Provide the (x, y) coordinate of the cell's center where the given text is located.  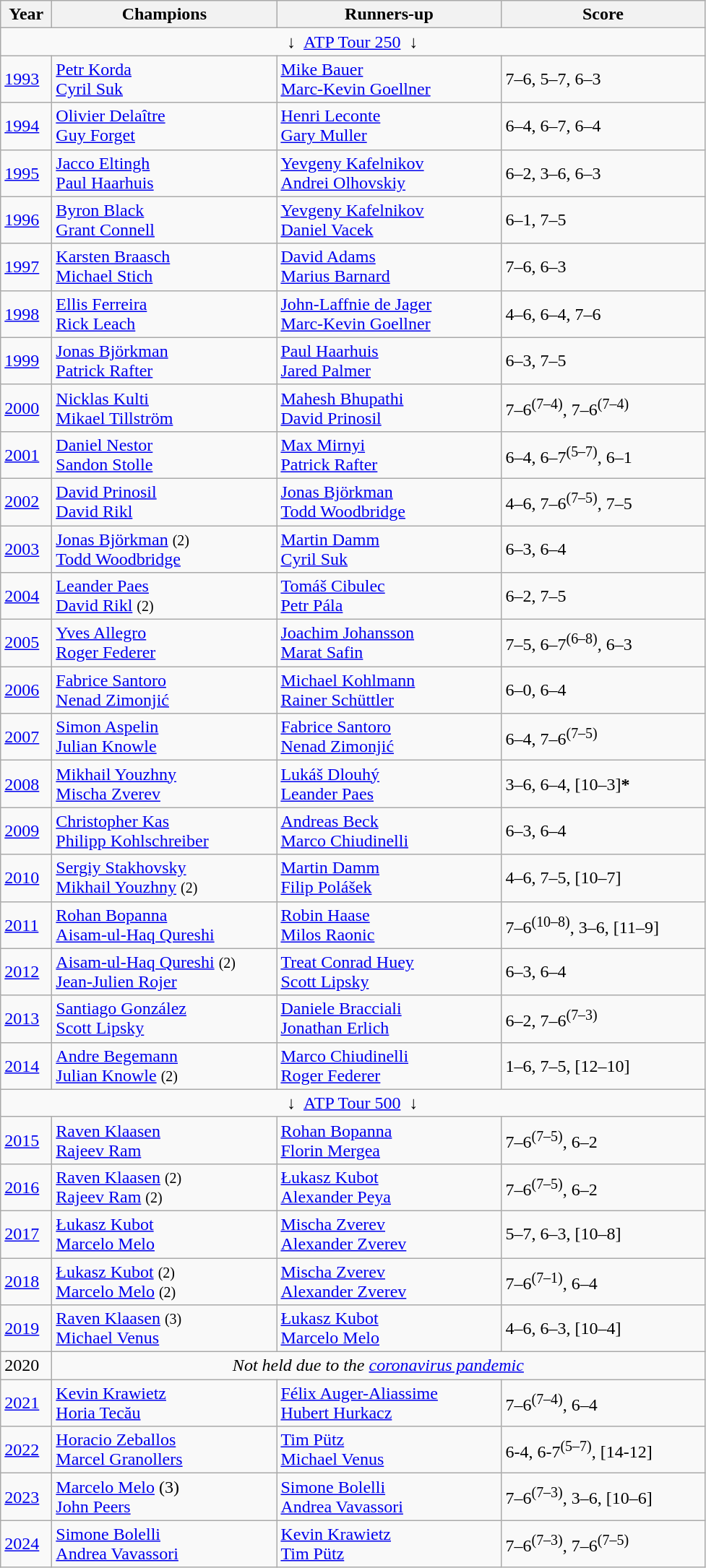
6-4, 6-7(5–7), [14-12] (603, 1450)
7–6(7–4), 6–4 (603, 1403)
Jonas Björkman (2) Todd Woodbridge (165, 549)
Christopher Kas Philipp Kohlschreiber (165, 831)
1–6, 7–5, [12–10] (603, 1066)
2001 (26, 455)
2011 (26, 924)
6–0, 6–4 (603, 690)
Jonas Björkman Todd Woodbridge (389, 501)
6–4, 7–6(7–5) (603, 737)
Martin Damm Cyril Suk (389, 549)
Kevin Krawietz Horia Tecău (165, 1403)
Daniel Nestor Sandon Stolle (165, 455)
2022 (26, 1450)
Simon Aspelin Julian Knowle (165, 737)
6–3, 7–5 (603, 361)
Rohan Bopanna Aisam-ul-Haq Qureshi (165, 924)
7–6(10–8), 3–6, [11–9] (603, 924)
Year (26, 14)
1998 (26, 313)
Jacco Eltingh Paul Haarhuis (165, 173)
1995 (26, 173)
Kevin Krawietz Tim Pütz (389, 1544)
Max Mirnyi Patrick Rafter (389, 455)
↓ ATP Tour 250 ↓ (353, 42)
Petr Korda Cyril Suk (165, 79)
David Prinosil David Rikl (165, 501)
4–6, 6–4, 7–6 (603, 313)
Lukáš Dlouhý Leander Paes (389, 784)
2003 (26, 549)
5–7, 6–3, [10–8] (603, 1234)
1994 (26, 126)
7–6(7–3), 3–6, [10–6] (603, 1496)
2008 (26, 784)
Yevgeny Kafelnikov Daniel Vacek (389, 220)
Łukasz Kubot Alexander Peya (389, 1187)
7–6(7–1), 6–4 (603, 1281)
Karsten Braasch Michael Stich (165, 267)
2013 (26, 1018)
Łukasz Kubot (2) Marcelo Melo (2) (165, 1281)
Joachim Johansson Marat Safin (389, 643)
Jonas Björkman Patrick Rafter (165, 361)
Daniele Bracciali Jonathan Erlich (389, 1018)
7–6(7–4), 7–6(7–4) (603, 407)
Leander Paes David Rikl (2) (165, 597)
Santiago González Scott Lipsky (165, 1018)
2019 (26, 1329)
Tomáš Cibulec Petr Pála (389, 597)
Runners-up (389, 14)
Paul Haarhuis Jared Palmer (389, 361)
Rohan Bopanna Florin Mergea (389, 1140)
6–1, 7–5 (603, 220)
2000 (26, 407)
6–2, 7–6(7–3) (603, 1018)
Michael Kohlmann Rainer Schüttler (389, 690)
Treat Conrad Huey Scott Lipsky (389, 972)
2007 (26, 737)
Yves Allegro Roger Federer (165, 643)
1996 (26, 220)
3–6, 6–4, [10–3]* (603, 784)
Raven Klaasen Rajeev Ram (165, 1140)
Raven Klaasen (2) Rajeev Ram (2) (165, 1187)
John-Laffnie de Jager Marc-Kevin Goellner (389, 313)
Marco Chiudinelli Roger Federer (389, 1066)
1999 (26, 361)
Byron Black Grant Connell (165, 220)
2024 (26, 1544)
Marcelo Melo (3) John Peers (165, 1496)
4–6, 7–5, [10–7] (603, 878)
6–4, 6–7, 6–4 (603, 126)
2020 (26, 1366)
2002 (26, 501)
Not held due to the coronavirus pandemic (379, 1366)
Champions (165, 14)
Martin Damm Filip Polášek (389, 878)
Ellis Ferreira Rick Leach (165, 313)
Félix Auger-Aliassime Hubert Hurkacz (389, 1403)
David Adams Marius Barnard (389, 267)
2012 (26, 972)
2005 (26, 643)
Score (603, 14)
1993 (26, 79)
7–6, 6–3 (603, 267)
2017 (26, 1234)
7–6, 5–7, 6–3 (603, 79)
2009 (26, 831)
2016 (26, 1187)
Olivier Delaître Guy Forget (165, 126)
2004 (26, 597)
Tim Pütz Michael Venus (389, 1450)
Yevgeny Kafelnikov Andrei Olhovskiy (389, 173)
2015 (26, 1140)
Henri Leconte Gary Muller (389, 126)
Mahesh Bhupathi David Prinosil (389, 407)
2010 (26, 878)
Horacio Zeballos Marcel Granollers (165, 1450)
6–4, 6–7(5–7), 6–1 (603, 455)
Andreas Beck Marco Chiudinelli (389, 831)
4–6, 7–6(7–5), 7–5 (603, 501)
7–6(7–3), 7–6(7–5) (603, 1544)
Raven Klaasen (3) Michael Venus (165, 1329)
Mike Bauer Marc-Kevin Goellner (389, 79)
6–2, 3–6, 6–3 (603, 173)
↓ ATP Tour 500 ↓ (353, 1103)
6–2, 7–5 (603, 597)
7–5, 6–7(6–8), 6–3 (603, 643)
2018 (26, 1281)
4–6, 6–3, [10–4] (603, 1329)
2023 (26, 1496)
2006 (26, 690)
2021 (26, 1403)
Robin Haase Milos Raonic (389, 924)
2014 (26, 1066)
Nicklas Kulti Mikael Tillström (165, 407)
1997 (26, 267)
Mikhail Youzhny Mischa Zverev (165, 784)
Sergiy Stakhovsky Mikhail Youzhny (2) (165, 878)
Andre Begemann Julian Knowle (2) (165, 1066)
Aisam-ul-Haq Qureshi (2) Jean-Julien Rojer (165, 972)
